Scan for the cell matching the given text and deliver its (x, y) coordinate at center. 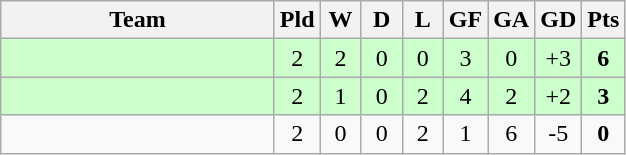
Pts (604, 20)
GA (512, 20)
W (340, 20)
GF (465, 20)
Pld (297, 20)
-5 (558, 134)
L (422, 20)
+2 (558, 96)
D (382, 20)
+3 (558, 58)
GD (558, 20)
Team (138, 20)
4 (465, 96)
